Search for the cell housing the specified text and yield its (X, Y) center coordinate. 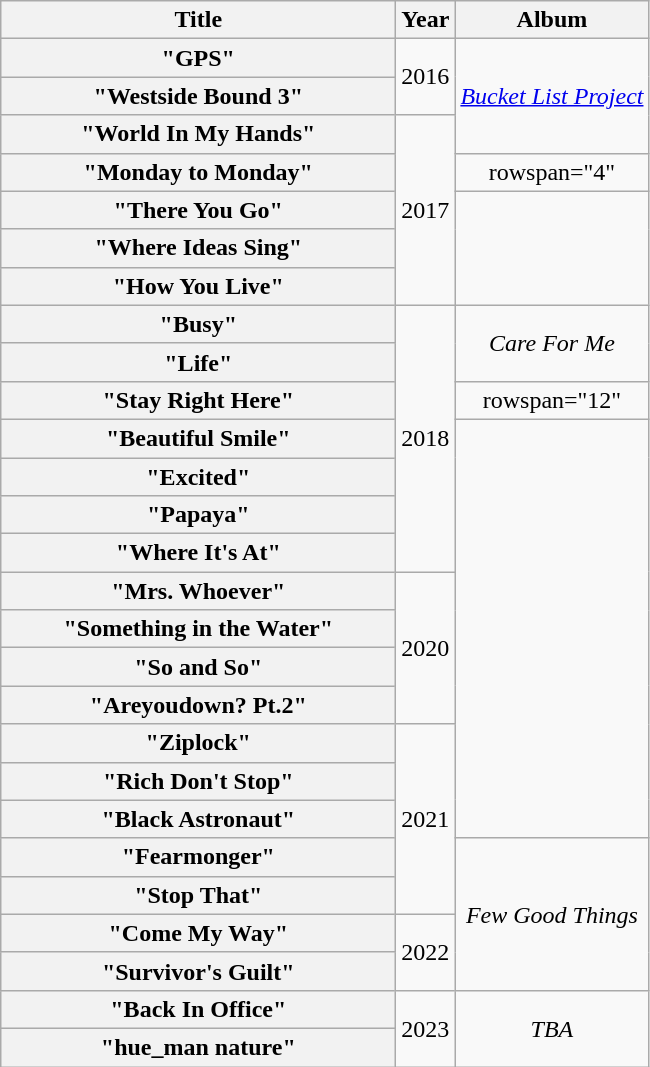
"World In My Hands" (198, 134)
"Stop That" (198, 895)
"Monday to Monday" (198, 172)
Bucket List Project (552, 96)
Year (426, 20)
2020 (426, 648)
"Stay Right Here" (198, 400)
"How You Live" (198, 286)
2022 (426, 952)
"Areyoudown? Pt.2" (198, 705)
Title (198, 20)
"Westside Bound 3" (198, 96)
2018 (426, 438)
"Survivor's Guilt" (198, 971)
"Rich Don't Stop" (198, 781)
"Fearmonger" (198, 857)
"Where It's At" (198, 553)
2023 (426, 1028)
"Excited" (198, 477)
"Black Astronaut" (198, 819)
"hue_man nature" (198, 1047)
rowspan="4" (552, 172)
2021 (426, 819)
Album (552, 20)
"Something in the Water" (198, 629)
2017 (426, 210)
"Back In Office" (198, 1009)
TBA (552, 1028)
"Beautiful Smile" (198, 438)
"Come My Way" (198, 933)
"Busy" (198, 324)
"So and So" (198, 667)
"There You Go" (198, 210)
rowspan="12" (552, 400)
"Mrs. Whoever" (198, 591)
"Ziplock" (198, 743)
Care For Me (552, 343)
"GPS" (198, 58)
"Papaya" (198, 515)
"Where Ideas Sing" (198, 248)
"Life" (198, 362)
Few Good Things (552, 914)
2016 (426, 77)
